Find where the given text appears and provide that cell's center as (X, Y) coordinate. 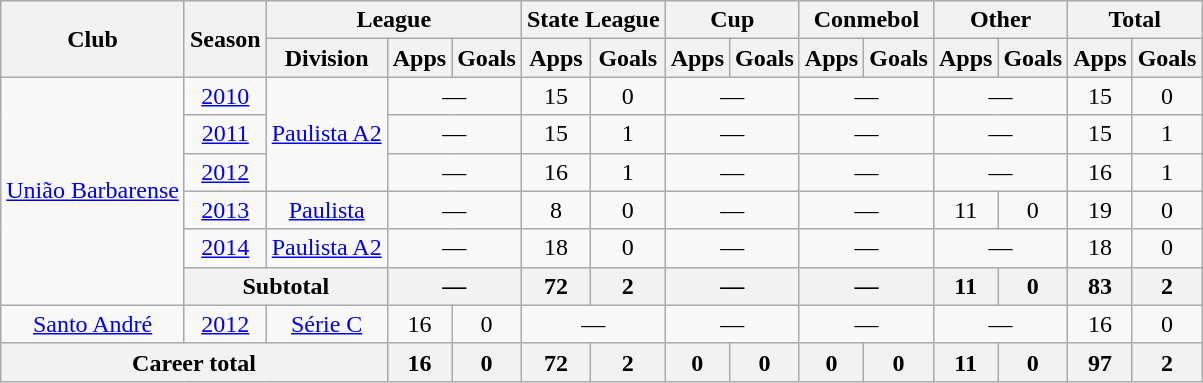
2010 (225, 96)
União Barbarense (93, 191)
19 (1100, 210)
97 (1100, 362)
Paulista (326, 210)
Season (225, 39)
Career total (194, 362)
2014 (225, 248)
Division (326, 58)
Série C (326, 324)
2013 (225, 210)
Conmebol (866, 20)
Total (1135, 20)
Other (1000, 20)
2011 (225, 134)
League (394, 20)
83 (1100, 286)
Club (93, 39)
8 (556, 210)
Santo André (93, 324)
Cup (732, 20)
Subtotal (286, 286)
State League (593, 20)
